Output the (x, y) coordinate of the center of the cell containing the given text.  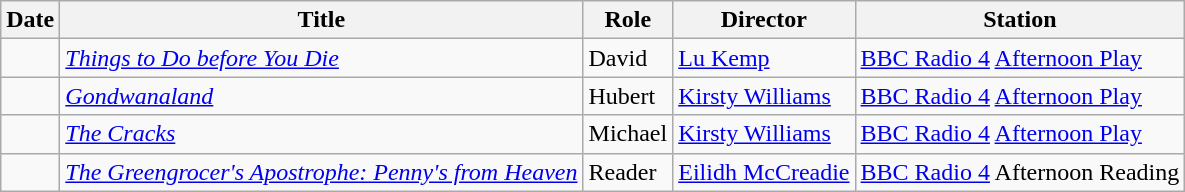
Michael (628, 134)
Director (764, 20)
Station (1020, 20)
Eilidh McCreadie (764, 172)
Reader (628, 172)
Gondwanaland (322, 96)
Lu Kemp (764, 58)
BBC Radio 4 Afternoon Reading (1020, 172)
Role (628, 20)
David (628, 58)
Date (30, 20)
Hubert (628, 96)
Things to Do before You Die (322, 58)
The Cracks (322, 134)
The Greengrocer's Apostrophe: Penny's from Heaven (322, 172)
Title (322, 20)
